Locate the cell with the specified text and output its [x, y] center coordinate. 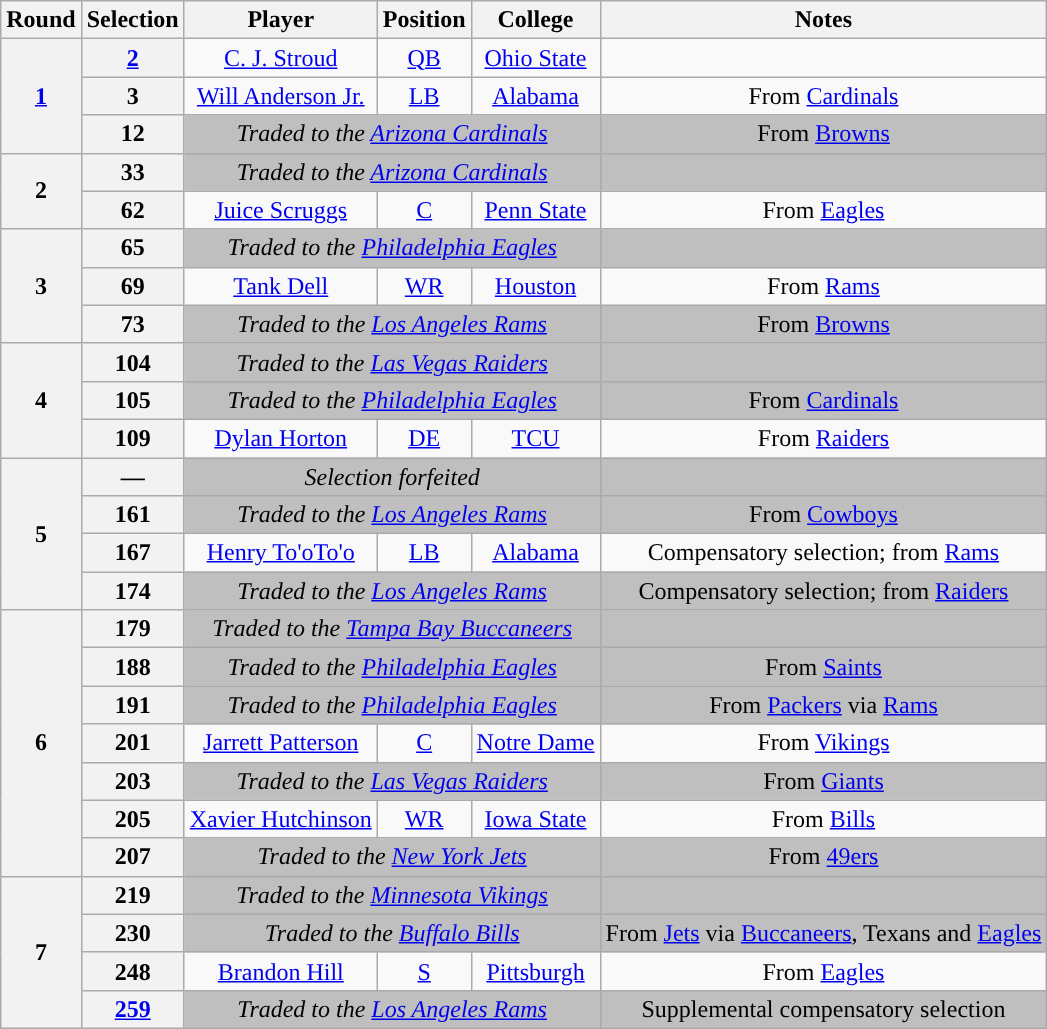
Traded to the Tampa Bay Buccaneers [392, 629]
205 [132, 819]
From Jets via Buccaneers, Texans and Eagles [824, 933]
Compensatory selection; from Raiders [824, 591]
Notre Dame [536, 743]
Traded to the Minnesota Vikings [392, 895]
Selection forfeited [392, 477]
From Vikings [824, 743]
From Saints [824, 667]
College [536, 20]
161 [132, 515]
Juice Scruggs [280, 210]
C. J. Stroud [280, 58]
248 [132, 971]
From Giants [824, 781]
105 [132, 400]
— [132, 477]
203 [132, 781]
219 [132, 895]
Xavier Hutchinson [280, 819]
174 [132, 591]
Compensatory selection; from Rams [824, 553]
QB [424, 58]
188 [132, 667]
7 [41, 952]
From 49ers [824, 857]
From Bills [824, 819]
Will Anderson Jr. [280, 96]
Notes [824, 20]
201 [132, 743]
73 [132, 324]
62 [132, 210]
Player [280, 20]
Brandon Hill [280, 971]
S [424, 971]
DE [424, 438]
5 [41, 534]
From Packers via Rams [824, 705]
Henry To'oTo'o [280, 553]
From Rams [824, 286]
TCU [536, 438]
From Cowboys [824, 515]
65 [132, 248]
Traded to the Buffalo Bills [392, 933]
Iowa State [536, 819]
104 [132, 362]
Supplemental compensatory selection [824, 1009]
207 [132, 857]
Pittsburgh [536, 971]
Ohio State [536, 58]
4 [41, 400]
Tank Dell [280, 286]
167 [132, 553]
259 [132, 1009]
191 [132, 705]
Position [424, 20]
Traded to the New York Jets [392, 857]
Jarrett Patterson [280, 743]
From Raiders [824, 438]
Dylan Horton [280, 438]
230 [132, 933]
1 [41, 96]
33 [132, 172]
69 [132, 286]
12 [132, 134]
Houston [536, 286]
Round [41, 20]
Selection [132, 20]
Penn State [536, 210]
179 [132, 629]
109 [132, 438]
6 [41, 743]
